For the text-containing cell, return its midpoint in (x, y) coordinate format. 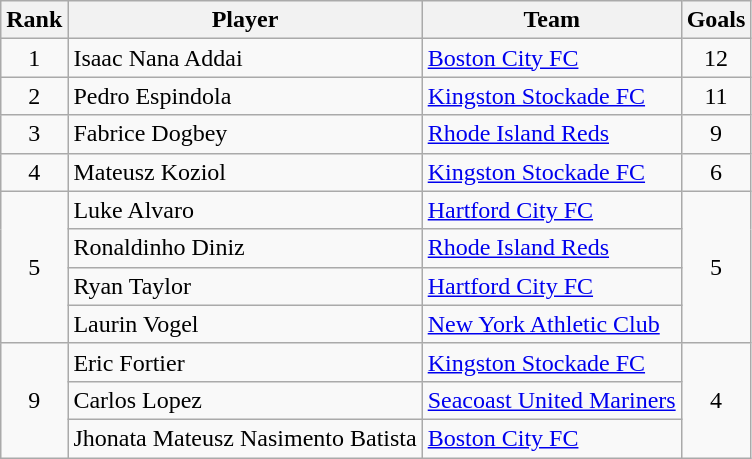
Goals (716, 20)
Laurin Vogel (245, 324)
Mateusz Koziol (245, 172)
Isaac Nana Addai (245, 58)
New York Athletic Club (552, 324)
2 (34, 96)
Ronaldinho Diniz (245, 248)
Luke Alvaro (245, 210)
11 (716, 96)
1 (34, 58)
Ryan Taylor (245, 286)
Fabrice Dogbey (245, 134)
Eric Fortier (245, 362)
Pedro Espindola (245, 96)
3 (34, 134)
6 (716, 172)
Player (245, 20)
Carlos Lopez (245, 400)
Jhonata Mateusz Nasimento Batista (245, 438)
Seacoast United Mariners (552, 400)
12 (716, 58)
Rank (34, 20)
Team (552, 20)
